Output the [x, y] coordinate of the center of the cell containing the given text.  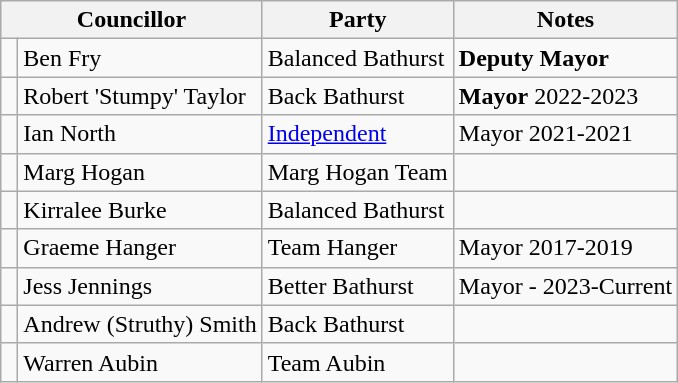
Mayor 2022-2023 [565, 96]
Ben Fry [140, 58]
Marg Hogan Team [358, 172]
Warren Aubin [140, 362]
Party [358, 20]
Councillor [132, 20]
Mayor - 2023-Current [565, 286]
Kirralee Burke [140, 210]
Mayor 2021-2021 [565, 134]
Mayor 2017-2019 [565, 248]
Jess Jennings [140, 286]
Marg Hogan [140, 172]
Better Bathurst [358, 286]
Ian North [140, 134]
Notes [565, 20]
Graeme Hanger [140, 248]
Team Hanger [358, 248]
Independent [358, 134]
Deputy Mayor [565, 58]
Team Aubin [358, 362]
Robert 'Stumpy' Taylor [140, 96]
Andrew (Struthy) Smith [140, 324]
